From the cell containing the given text, extract its center point as (X, Y) coordinate. 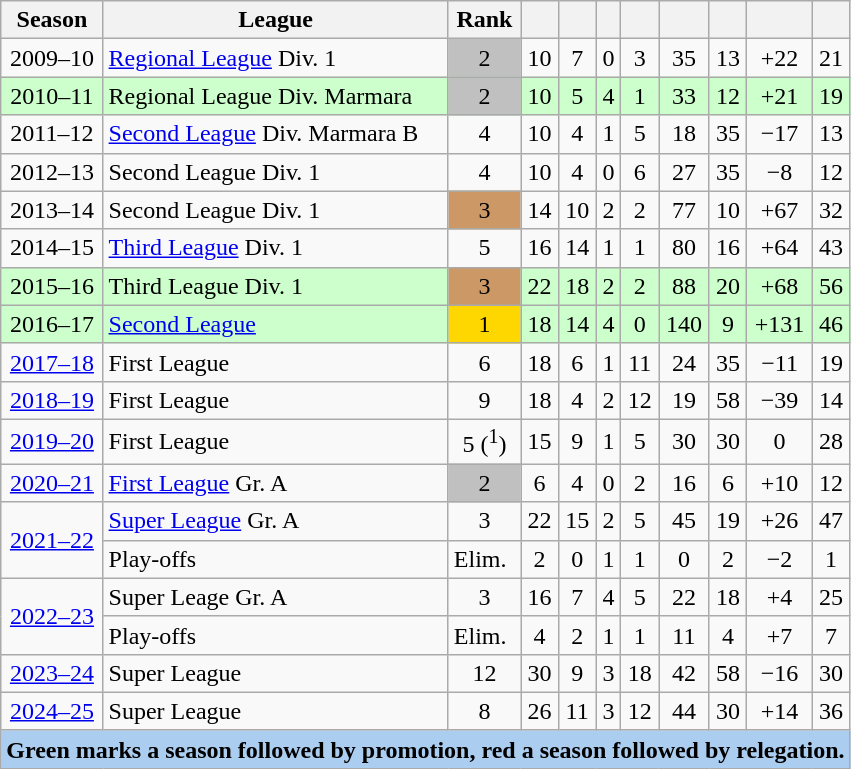
Second League (276, 324)
2016–17 (52, 324)
2019–20 (52, 442)
140 (684, 324)
+14 (780, 711)
45 (684, 521)
2009–10 (52, 58)
2014–15 (52, 248)
42 (684, 673)
2022–23 (52, 616)
−17 (780, 134)
24 (684, 362)
21 (831, 58)
2011–12 (52, 134)
77 (684, 210)
League (276, 20)
36 (831, 711)
+26 (780, 521)
−39 (780, 400)
44 (684, 711)
2015–16 (52, 286)
+68 (780, 286)
2013–14 (52, 210)
+10 (780, 483)
56 (831, 286)
88 (684, 286)
2023–24 (52, 673)
Super League Gr. A (276, 521)
43 (831, 248)
Regional League Div. 1 (276, 58)
28 (831, 442)
Super Leage Gr. A (276, 597)
2017–18 (52, 362)
5 (1) (484, 442)
26 (540, 711)
+64 (780, 248)
Rank (484, 20)
33 (684, 96)
47 (831, 521)
Season (52, 20)
2020–21 (52, 483)
−16 (780, 673)
Regional League Div. Marmara (276, 96)
Green marks a season followed by promotion, red a season followed by relegation. (426, 749)
25 (831, 597)
+131 (780, 324)
−11 (780, 362)
−8 (780, 172)
46 (831, 324)
First League Gr. A (276, 483)
+4 (780, 597)
2012–13 (52, 172)
+22 (780, 58)
80 (684, 248)
2024–25 (52, 711)
Second League Div. Marmara B (276, 134)
+21 (780, 96)
2021–22 (52, 540)
+67 (780, 210)
−2 (780, 559)
27 (684, 172)
2018–19 (52, 400)
20 (728, 286)
2010–11 (52, 96)
8 (484, 711)
+7 (780, 635)
32 (831, 210)
